Extract the [x, y] coordinate from the center of the cell holding the provided text.  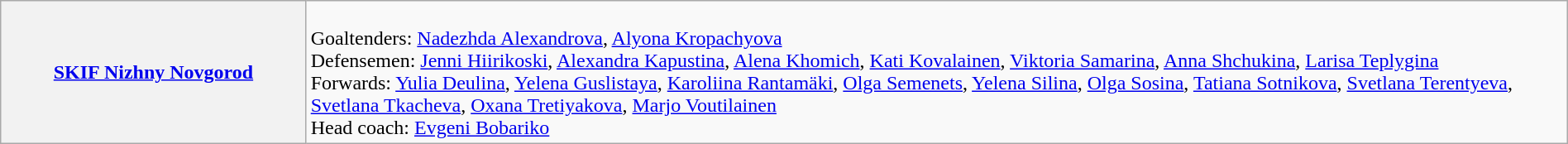
SKIF Nizhny Novgorod [154, 73]
